Locate the cell with the specified text and output its (X, Y) center coordinate. 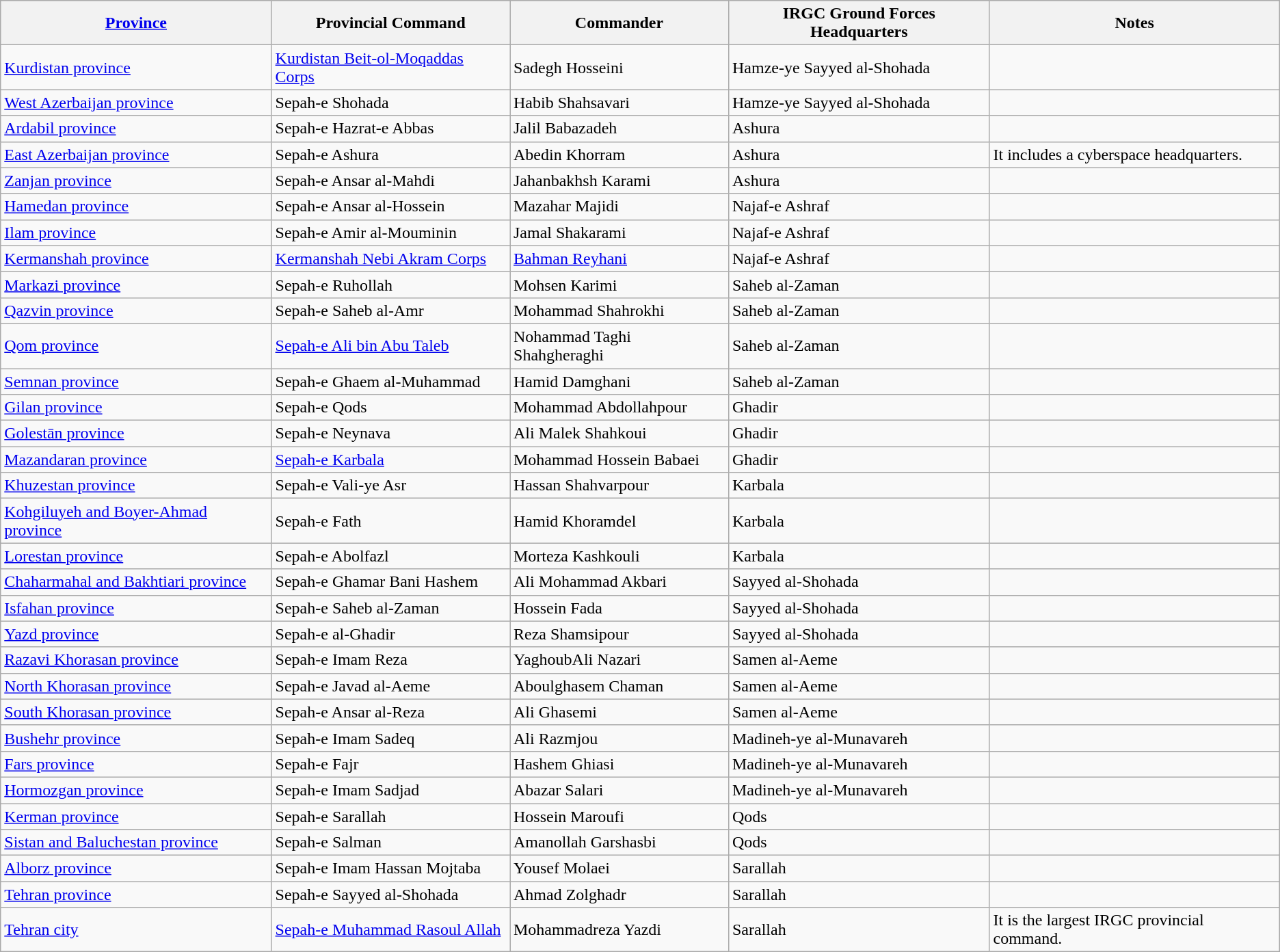
Chaharmahal and Bakhtiari province (136, 582)
Sepah-e Sayyed al-Shohada (390, 895)
Sepah-e Javad al-Aeme (390, 686)
West Azerbaijan province (136, 103)
Alborz province (136, 869)
Habib Shahsavari (619, 103)
Bahman Reyhani (619, 259)
Kermanshah Nebi Akram Corps (390, 259)
Ali Malek Shahkoui (619, 434)
Ali Mohammad Akbari (619, 582)
Sepah-e Imam Hassan Mojtaba (390, 869)
Sepah-e Karbala (390, 460)
Sepah-e Imam Reza (390, 660)
Sepah-e Ruhollah (390, 285)
Sepah-e Qods (390, 408)
Hamedan province (136, 207)
Ali Razmjou (619, 738)
Kermanshah province (136, 259)
Qom province (136, 346)
Kohgiluyeh and Boyer-Ahmad province (136, 521)
Yazd province (136, 634)
Sepah-e Vali-ye Asr (390, 486)
Ahmad Zolghadr (619, 895)
Sepah-e Neynava (390, 434)
Abedin Khorram (619, 155)
Markazi province (136, 285)
Ardabil province (136, 129)
Sepah-e Ashura (390, 155)
Sepah-e Ghaem al-Muhammad (390, 381)
Yousef Molaei (619, 869)
Mohammadreza Yazdi (619, 930)
Notes (1134, 23)
Kurdistan Beit-ol-Moqaddas Corps (390, 67)
Amanollah Garshasbi (619, 843)
Hamid Damghani (619, 381)
Golestān province (136, 434)
Hormozgan province (136, 790)
Gilan province (136, 408)
Kurdistan province (136, 67)
Reza Shamsipour (619, 634)
Hashem Ghiasi (619, 764)
Hassan Shahvarpour (619, 486)
South Khorasan province (136, 712)
Jalil Babazadeh (619, 129)
East Azerbaijan province (136, 155)
Sepah-e Sarallah (390, 816)
Sepah-e Saheb al-Zaman (390, 608)
Morteza Kashkouli (619, 556)
Mohammad Hossein Babaei (619, 460)
Kerman province (136, 816)
It is the largest IRGC provincial command. (1134, 930)
Sepah-e Amir al-Mouminin (390, 233)
Isfahan province (136, 608)
Razavi Khorasan province (136, 660)
Bushehr province (136, 738)
Mohammad Shahrokhi (619, 310)
Qazvin province (136, 310)
Khuzestan province (136, 486)
It includes a cyberspace headquarters. (1134, 155)
Sepah-e Imam Sadjad (390, 790)
Ali Ghasemi (619, 712)
Nohammad Taghi Shahgheraghi (619, 346)
Sepah-e Muhammad Rasoul Allah (390, 930)
Commander (619, 23)
Hossein Fada (619, 608)
Mohammad Abdollahpour (619, 408)
Zanjan province (136, 181)
Aboulghasem Chaman (619, 686)
Sepah-e Ansar al-Reza (390, 712)
Sepah-e Saheb al-Amr (390, 310)
Sadegh Hosseini (619, 67)
Tehran city (136, 930)
Semnan province (136, 381)
Sepah-e Fath (390, 521)
Tehran province (136, 895)
Provincial Command (390, 23)
Lorestan province (136, 556)
Sepah-e Shohada (390, 103)
Sistan and Baluchestan province (136, 843)
IRGC Ground Forces Headquarters (859, 23)
Sepah-e Ansar al-Mahdi (390, 181)
Sepah-e Salman (390, 843)
Mazandaran province (136, 460)
Sepah-e Abolfazl (390, 556)
Fars province (136, 764)
Mazahar Majidi (619, 207)
North Khorasan province (136, 686)
Jamal Shakarami (619, 233)
Sepah-e Imam Sadeq (390, 738)
Mohsen Karimi (619, 285)
Ilam province (136, 233)
Sepah-e Ansar al-Hossein (390, 207)
Sepah-e al-Ghadir (390, 634)
Sepah-e Fajr (390, 764)
Jahanbakhsh Karami (619, 181)
Hossein Maroufi (619, 816)
Sepah-e Ghamar Bani Hashem (390, 582)
Hamid Khoramdel (619, 521)
Province (136, 23)
Sepah-e Ali bin Abu Taleb (390, 346)
YaghoubAli Nazari (619, 660)
Abazar Salari (619, 790)
Sepah-e Hazrat-e Abbas (390, 129)
